Return the (X, Y) coordinate for the center point of the cell that contains the specified text.  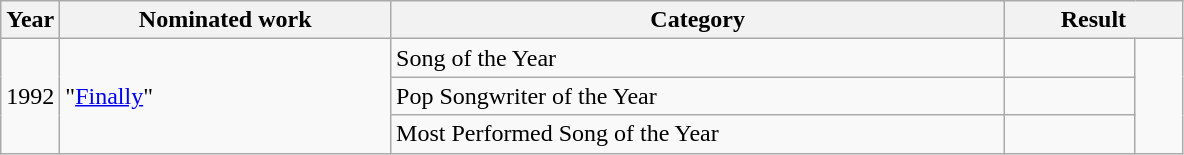
Year (30, 20)
Category (698, 20)
Most Performed Song of the Year (698, 134)
1992 (30, 96)
Nominated work (226, 20)
Song of the Year (698, 58)
Result (1094, 20)
"Finally" (226, 96)
Pop Songwriter of the Year (698, 96)
